Return the (X, Y) coordinate for the center point of the cell that contains the specified text.  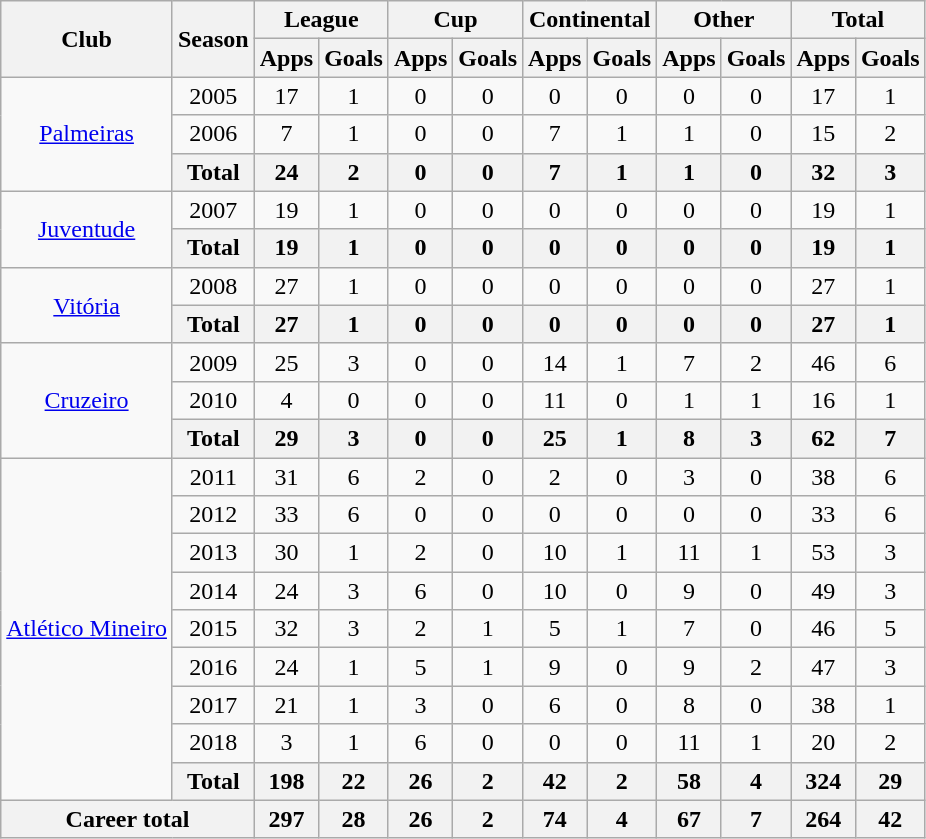
2008 (213, 286)
Cruzeiro (87, 400)
2016 (213, 667)
58 (689, 781)
14 (555, 362)
20 (823, 743)
Palmeiras (87, 134)
28 (354, 819)
49 (823, 591)
264 (823, 819)
2012 (213, 515)
297 (286, 819)
31 (286, 477)
2005 (213, 96)
22 (354, 781)
Career total (128, 819)
74 (555, 819)
Juventude (87, 229)
62 (823, 438)
15 (823, 134)
53 (823, 553)
League (321, 20)
Vitória (87, 305)
67 (689, 819)
2009 (213, 362)
Club (87, 39)
Season (213, 39)
Cup (455, 20)
198 (286, 781)
2007 (213, 210)
2014 (213, 591)
Other (724, 20)
2011 (213, 477)
2006 (213, 134)
47 (823, 667)
2015 (213, 629)
Atlético Mineiro (87, 630)
324 (823, 781)
2017 (213, 705)
21 (286, 705)
30 (286, 553)
Continental (590, 20)
2010 (213, 400)
2018 (213, 743)
2013 (213, 553)
16 (823, 400)
